Search for the cell housing the specified text and yield its [X, Y] center coordinate. 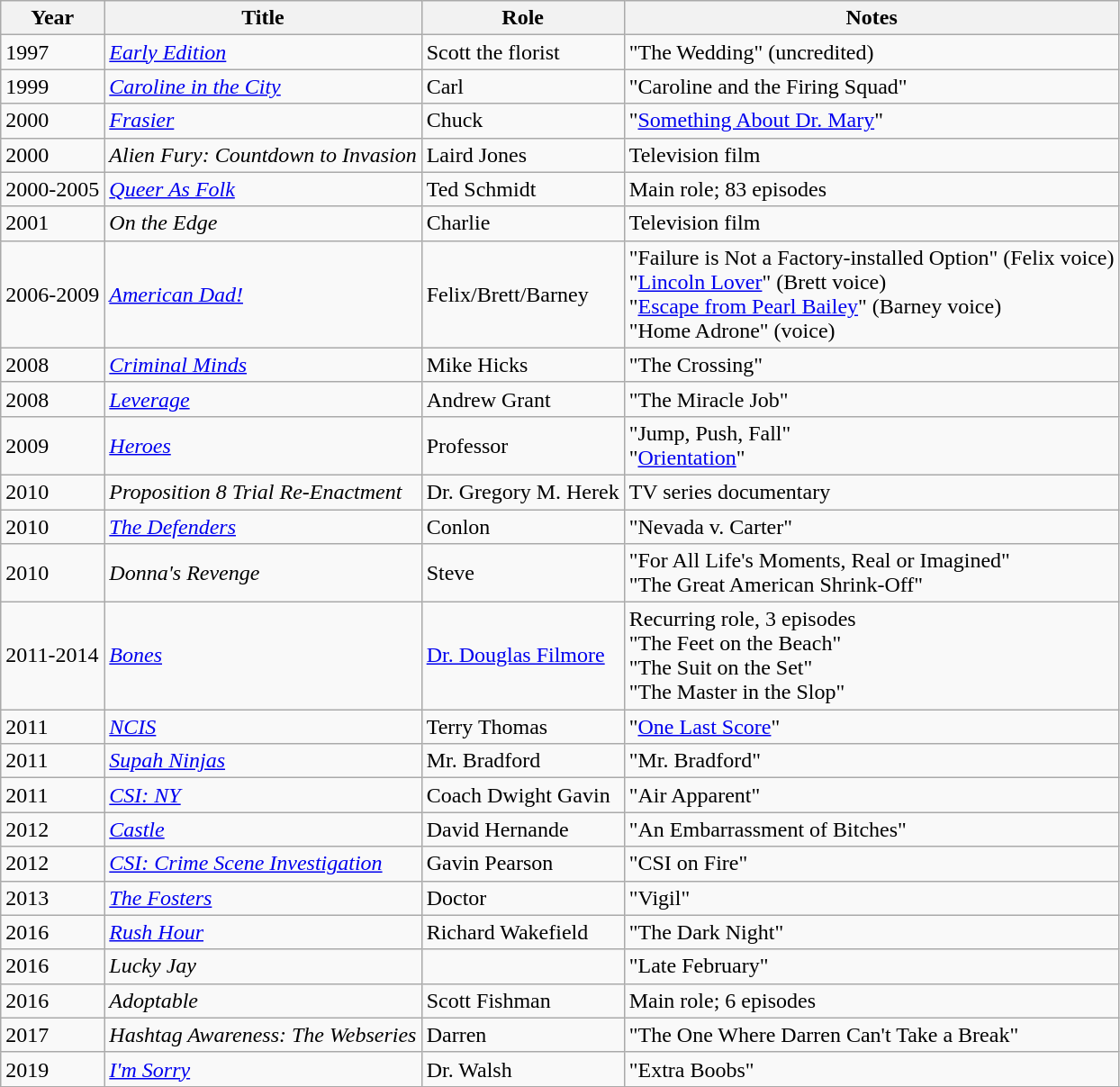
Bones [263, 656]
"Caroline and the Firing Squad" [872, 86]
Notes [872, 18]
Andrew Grant [522, 399]
Year [52, 18]
Darren [522, 1035]
"The Miracle Job" [872, 399]
2019 [52, 1069]
"Jump, Push, Fall""Orientation" [872, 445]
Richard Wakefield [522, 932]
Steve [522, 573]
Recurring role, 3 episodes"The Feet on the Beach""The Suit on the Set""The Master in the Slop" [872, 656]
CSI: Crime Scene Investigation [263, 864]
"Something About Dr. Mary" [872, 121]
Early Edition [263, 52]
Supah Ninjas [263, 761]
"One Last Score" [872, 727]
Donna's Revenge [263, 573]
Terry Thomas [522, 727]
"An Embarrassment of Bitches" [872, 829]
Professor [522, 445]
Hashtag Awareness: The Webseries [263, 1035]
"CSI on Fire" [872, 864]
Caroline in the City [263, 86]
TV series documentary [872, 492]
Heroes [263, 445]
Lucky Jay [263, 966]
Charlie [522, 223]
"For All Life's Moments, Real or Imagined""The Great American Shrink-Off" [872, 573]
Dr. Walsh [522, 1069]
Coach Dwight Gavin [522, 795]
Castle [263, 829]
1999 [52, 86]
Alien Fury: Countdown to Invasion [263, 155]
Adoptable [263, 1001]
"Extra Boobs" [872, 1069]
Felix/Brett/Barney [522, 294]
Mike Hicks [522, 365]
On the Edge [263, 223]
1997 [52, 52]
Proposition 8 Trial Re-Enactment [263, 492]
Rush Hour [263, 932]
Main role; 83 episodes [872, 189]
Dr. Douglas Filmore [522, 656]
2000-2005 [52, 189]
"The Dark Night" [872, 932]
Leverage [263, 399]
Criminal Minds [263, 365]
Role [522, 18]
I'm Sorry [263, 1069]
CSI: NY [263, 795]
Chuck [522, 121]
2006-2009 [52, 294]
2017 [52, 1035]
"Nevada v. Carter" [872, 527]
Gavin Pearson [522, 864]
"Late February" [872, 966]
Title [263, 18]
The Fosters [263, 898]
Scott the florist [522, 52]
American Dad! [263, 294]
Mr. Bradford [522, 761]
Laird Jones [522, 155]
Ted Schmidt [522, 189]
2011-2014 [52, 656]
2001 [52, 223]
The Defenders [263, 527]
"The Crossing" [872, 365]
"Vigil" [872, 898]
"Failure is Not a Factory-installed Option" (Felix voice)"Lincoln Lover" (Brett voice)"Escape from Pearl Bailey" (Barney voice)"Home Adrone" (voice) [872, 294]
Carl [522, 86]
Conlon [522, 527]
Main role; 6 episodes [872, 1001]
Frasier [263, 121]
2009 [52, 445]
Dr. Gregory M. Herek [522, 492]
2013 [52, 898]
Doctor [522, 898]
"Air Apparent" [872, 795]
"Mr. Bradford" [872, 761]
Scott Fishman [522, 1001]
"The Wedding" (uncredited) [872, 52]
"The One Where Darren Can't Take a Break" [872, 1035]
Queer As Folk [263, 189]
NCIS [263, 727]
David Hernande [522, 829]
